Find where the given text appears and provide that cell's center as (x, y) coordinate. 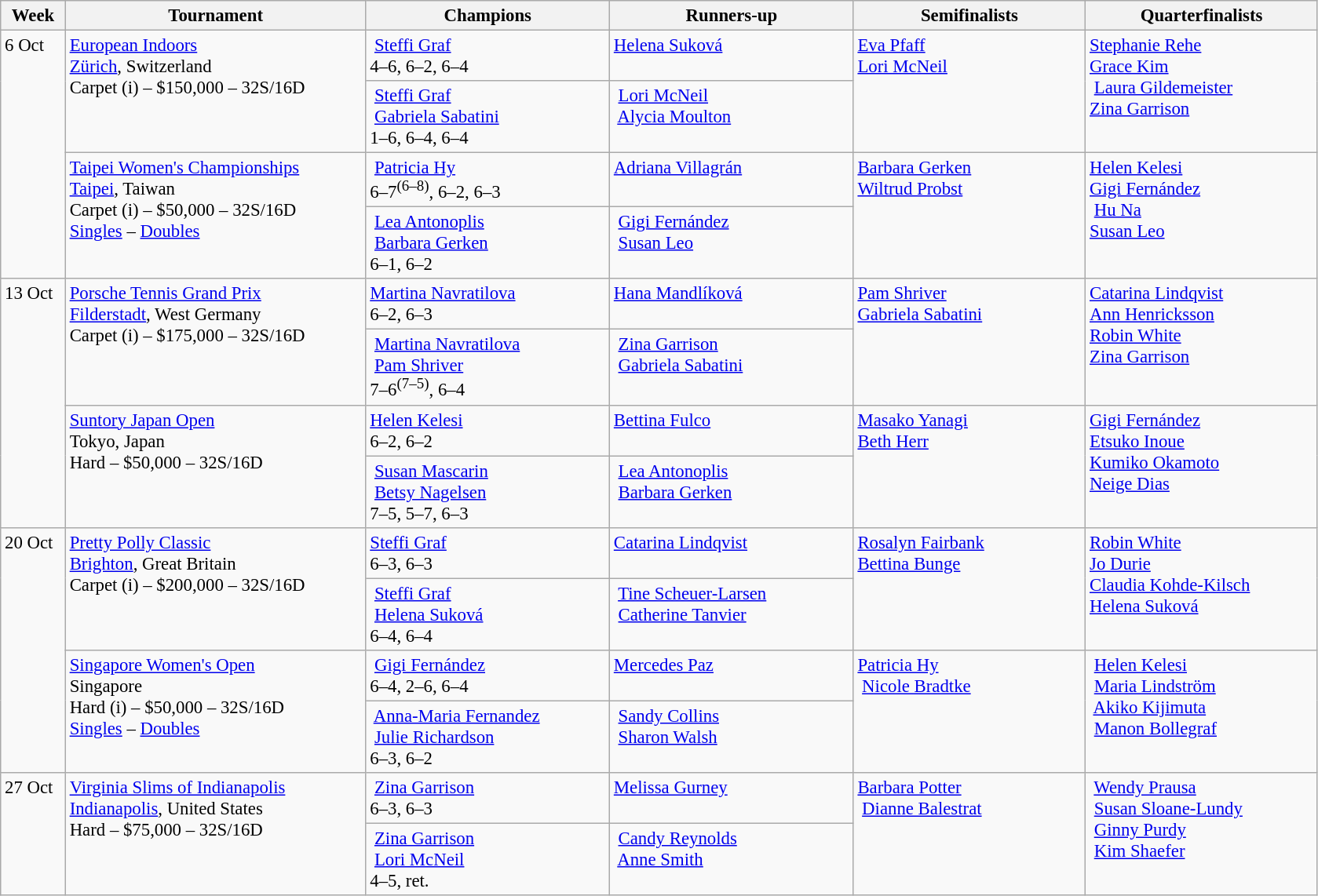
Gigi Fernández Etsuko Inoue Kumiko Okamoto Neige Dias (1202, 466)
Virginia Slims of Indianapolis Indianapolis, United StatesHard – $75,000 – 32S/16D (215, 834)
Hana Mandlíková (732, 304)
Helen Kelesi Gigi Fernández Hu Na Susan Leo (1202, 217)
Barbara Gerken Wiltrud Probst (969, 217)
Martina Navratilova 6–2, 6–3 (488, 304)
Catarina Lindqvist Ann Henricksson Robin White Zina Garrison (1202, 342)
Zina Garrison Lori McNeil4–5, ret. (488, 859)
European Indoors Zürich, SwitzerlandCarpet (i) – $150,000 – 32S/16D (215, 92)
Patricia Hy Nicole Bradtke (969, 712)
Tournament (215, 16)
6 Oct (33, 155)
Barbara Potter Dianne Balestrat (969, 834)
Gigi Fernández Susan Leo (732, 243)
Melissa Gurney (732, 799)
Catarina Lindqvist (732, 552)
Pam Shriver Gabriela Sabatini (969, 342)
Steffi Graf 6–3, 6–3 (488, 552)
Runners-up (732, 16)
Semifinalists (969, 16)
Rosalyn Fairbank Bettina Bunge (969, 588)
Week (33, 16)
Champions (488, 16)
Lori McNeil Alycia Moulton (732, 117)
13 Oct (33, 403)
Steffi Graf4–6, 6–2, 6–4 (488, 56)
Helen Kelesi Maria Lindström Akiko Kijimuta Manon Bollegraf (1202, 712)
Gigi Fernández6–4, 2–6, 6–4 (488, 676)
Tine Scheuer-Larsen Catherine Tanvier (732, 614)
Suntory Japan Open Tokyo, JapanHard – $50,000 – 32S/16D (215, 466)
Patricia Hy6–7(6–8), 6–2, 6–3 (488, 180)
Helena Suková (732, 56)
Zina Garrison Gabriela Sabatini (732, 367)
Quarterfinalists (1202, 16)
Susan Mascarin Betsy Nagelsen7–5, 5–7, 6–3 (488, 492)
Adriana Villagrán (732, 180)
Zina Garrison6–3, 6–3 (488, 799)
Mercedes Paz (732, 676)
Masako Yanagi Beth Herr (969, 466)
Martina Navratilova Pam Shriver 7–6(7–5), 6–4 (488, 367)
Singapore Women's Open Singapore Hard (i) – $50,000 – 32S/16D Singles – Doubles (215, 712)
Steffi Graf Gabriela Sabatini1–6, 6–4, 6–4 (488, 117)
Stephanie Rehe Grace Kim Laura Gildemeister Zina Garrison (1202, 92)
Pretty Polly Classic Brighton, Great BritainCarpet (i) – $200,000 – 32S/16D (215, 588)
Steffi Graf Helena Suková 6–4, 6–4 (488, 614)
Porsche Tennis Grand Prix Filderstadt, West Germany Carpet (i) – $175,000 – 32S/16D (215, 342)
Lea Antonoplis Barbara Gerken6–1, 6–2 (488, 243)
Sandy Collins Sharon Walsh (732, 737)
Helen Kelesi6–2, 6–2 (488, 430)
Bettina Fulco (732, 430)
Taipei Women's Championships Taipei, TaiwanCarpet (i) – $50,000 – 32S/16D Singles – Doubles (215, 217)
20 Oct (33, 650)
Anna-Maria Fernandez Julie Richardson6–3, 6–2 (488, 737)
Lea Antonoplis Barbara Gerken (732, 492)
27 Oct (33, 834)
Eva Pfaff Lori McNeil (969, 92)
Robin White Jo Durie Claudia Kohde-Kilsch Helena Suková (1202, 588)
Wendy Prausa Susan Sloane-Lundy Ginny Purdy Kim Shaefer (1202, 834)
Candy Reynolds Anne Smith (732, 859)
